Return [x, y] of the center of cell containing provided text 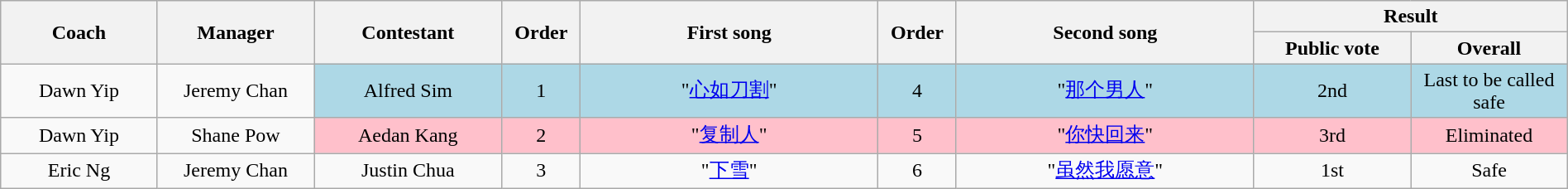
6 [918, 171]
Coach [79, 32]
Justin Chua [409, 171]
"虽然我愿意" [1105, 171]
Alfred Sim [409, 91]
Last to be called safe [1489, 91]
3 [541, 171]
"复制人" [729, 136]
Aedan Kang [409, 136]
Result [1411, 17]
Manager [235, 32]
Eric Ng [79, 171]
"那个男人" [1105, 91]
Public vote [1331, 48]
Shane Pow [235, 136]
Second song [1105, 32]
First song [729, 32]
"你快回来" [1105, 136]
"下雪" [729, 171]
1 [541, 91]
2nd [1331, 91]
Overall [1489, 48]
1st [1331, 171]
2 [541, 136]
"心如刀割" [729, 91]
5 [918, 136]
Safe [1489, 171]
Contestant [409, 32]
4 [918, 91]
3rd [1331, 136]
Eliminated [1489, 136]
